Determine the (x, y) coordinate at the center of the cell enclosing the given text.  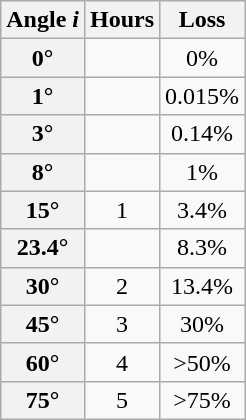
5 (122, 400)
30% (202, 324)
3.4% (202, 210)
45° (43, 324)
0.14% (202, 134)
15° (43, 210)
23.4° (43, 248)
0° (43, 58)
30° (43, 286)
4 (122, 362)
1% (202, 172)
75° (43, 400)
3 (122, 324)
1° (43, 96)
0.015% (202, 96)
60° (43, 362)
Loss (202, 20)
1 (122, 210)
8° (43, 172)
>75% (202, 400)
>50% (202, 362)
13.4% (202, 286)
0% (202, 58)
2 (122, 286)
3° (43, 134)
Hours (122, 20)
Angle i (43, 20)
8.3% (202, 248)
